Scan for the cell matching the given text and deliver its (x, y) coordinate at center. 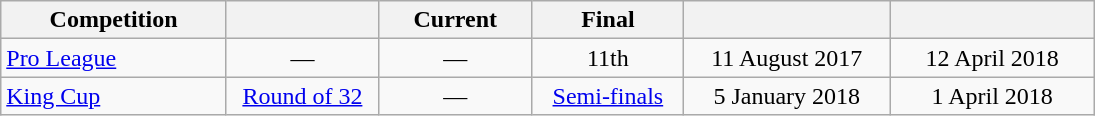
11 August 2017 (786, 58)
King Cup (114, 96)
Final (608, 20)
Competition (114, 20)
Pro League (114, 58)
12 April 2018 (992, 58)
Round of 32 (302, 96)
Current (455, 20)
11th (608, 58)
Semi-finals (608, 96)
5 January 2018 (786, 96)
1 April 2018 (992, 96)
